From the cell containing the given text, extract its center point as [X, Y] coordinate. 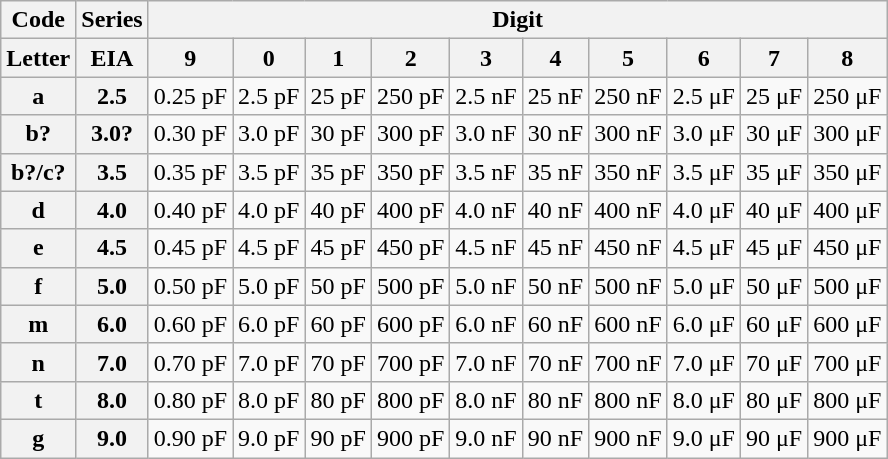
5.0 [112, 286]
0.30 pF [190, 134]
7.0 μF [704, 362]
25 pF [338, 96]
Code [38, 20]
300 pF [410, 134]
350 nF [628, 172]
3.5 nF [486, 172]
45 μF [774, 248]
90 pF [338, 438]
2 [410, 58]
30 μF [774, 134]
0.35 pF [190, 172]
3.5 μF [704, 172]
600 μF [848, 324]
3.0 nF [486, 134]
35 μF [774, 172]
4.0 pF [269, 210]
m [38, 324]
40 μF [774, 210]
6.0 nF [486, 324]
4.0 nF [486, 210]
EIA [112, 58]
e [38, 248]
80 pF [338, 400]
0.40 pF [190, 210]
n [38, 362]
450 μF [848, 248]
7 [774, 58]
450 pF [410, 248]
600 pF [410, 324]
400 μF [848, 210]
0.60 pF [190, 324]
7.0 [112, 362]
30 nF [555, 134]
f [38, 286]
t [38, 400]
0.90 pF [190, 438]
6.0 [112, 324]
25 nF [555, 96]
70 μF [774, 362]
5.0 nF [486, 286]
500 nF [628, 286]
9.0 μF [704, 438]
d [38, 210]
6.0 μF [704, 324]
7.0 nF [486, 362]
350 pF [410, 172]
6 [704, 58]
9 [190, 58]
0 [269, 58]
450 nF [628, 248]
70 nF [555, 362]
4.0 μF [704, 210]
600 nF [628, 324]
9.0 [112, 438]
9.0 pF [269, 438]
3 [486, 58]
9.0 nF [486, 438]
40 pF [338, 210]
4.5 μF [704, 248]
0.25 pF [190, 96]
b? [38, 134]
250 pF [410, 96]
700 nF [628, 362]
250 μF [848, 96]
0.80 pF [190, 400]
8.0 pF [269, 400]
350 μF [848, 172]
45 pF [338, 248]
b?/c? [38, 172]
30 pF [338, 134]
7.0 pF [269, 362]
2.5 nF [486, 96]
5 [628, 58]
45 nF [555, 248]
800 pF [410, 400]
25 μF [774, 96]
a [38, 96]
4.5 [112, 248]
8.0 μF [704, 400]
1 [338, 58]
900 pF [410, 438]
800 μF [848, 400]
6.0 pF [269, 324]
70 pF [338, 362]
90 nF [555, 438]
900 μF [848, 438]
800 nF [628, 400]
2.5 μF [704, 96]
4.5 nF [486, 248]
8.0 [112, 400]
0.45 pF [190, 248]
700 μF [848, 362]
3.0 pF [269, 134]
400 nF [628, 210]
400 pF [410, 210]
60 μF [774, 324]
4 [555, 58]
5.0 μF [704, 286]
Series [112, 20]
900 nF [628, 438]
Letter [38, 58]
50 pF [338, 286]
80 μF [774, 400]
3.5 pF [269, 172]
3.0? [112, 134]
3.5 [112, 172]
50 μF [774, 286]
Digit [518, 20]
0.50 pF [190, 286]
35 nF [555, 172]
90 μF [774, 438]
2.5 [112, 96]
8.0 nF [486, 400]
300 nF [628, 134]
8 [848, 58]
250 nF [628, 96]
g [38, 438]
60 pF [338, 324]
50 nF [555, 286]
60 nF [555, 324]
35 pF [338, 172]
40 nF [555, 210]
500 μF [848, 286]
300 μF [848, 134]
2.5 pF [269, 96]
4.5 pF [269, 248]
700 pF [410, 362]
3.0 μF [704, 134]
5.0 pF [269, 286]
500 pF [410, 286]
4.0 [112, 210]
0.70 pF [190, 362]
80 nF [555, 400]
